Capture the cell that displays the provided text and extract its [X, Y] central coordinate. 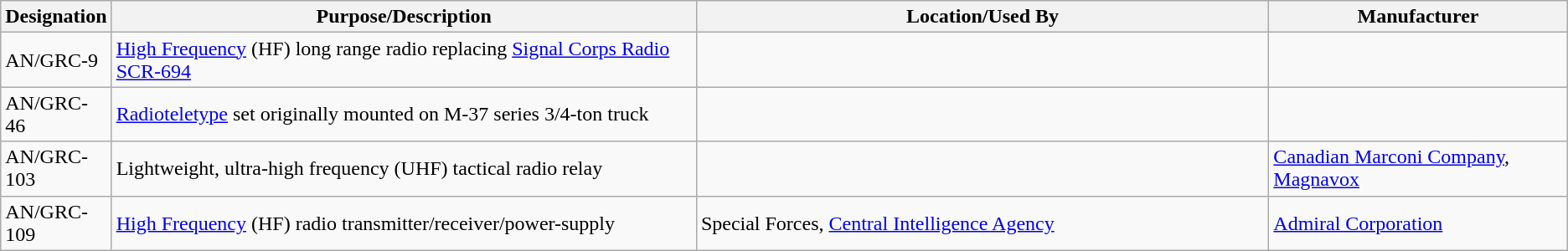
AN/GRC-46 [56, 114]
High Frequency (HF) long range radio replacing Signal Corps Radio SCR-694 [404, 60]
Manufacturer [1418, 17]
Lightweight, ultra-high frequency (UHF) tactical radio relay [404, 169]
Purpose/Description [404, 17]
AN/GRC-103 [56, 169]
AN/GRC-9 [56, 60]
Admiral Corporation [1418, 223]
AN/GRC-109 [56, 223]
Designation [56, 17]
High Frequency (HF) radio transmitter/receiver/power-supply [404, 223]
Special Forces, Central Intelligence Agency [982, 223]
Canadian Marconi Company, Magnavox [1418, 169]
Radioteletype set originally mounted on M-37 series 3/4-ton truck [404, 114]
Location/Used By [982, 17]
